Identify which cell holds the provided text, then report its [x, y] central coordinate. 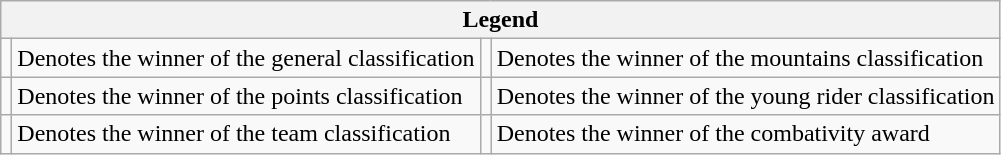
Denotes the winner of the general classification [246, 58]
Denotes the winner of the points classification [246, 96]
Denotes the winner of the young rider classification [746, 96]
Denotes the winner of the team classification [246, 134]
Legend [500, 20]
Denotes the winner of the mountains classification [746, 58]
Denotes the winner of the combativity award [746, 134]
